Provide the (x, y) coordinate of the cell's center where the given text is located.  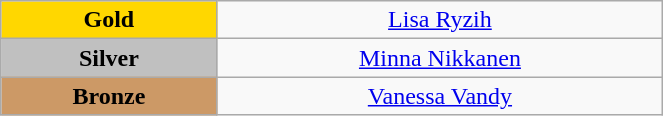
Silver (109, 58)
Bronze (109, 96)
Vanessa Vandy (440, 96)
Lisa Ryzih (440, 20)
Minna Nikkanen (440, 58)
Gold (109, 20)
